Determine the (X, Y) coordinate at the center of the cell enclosing the given text.  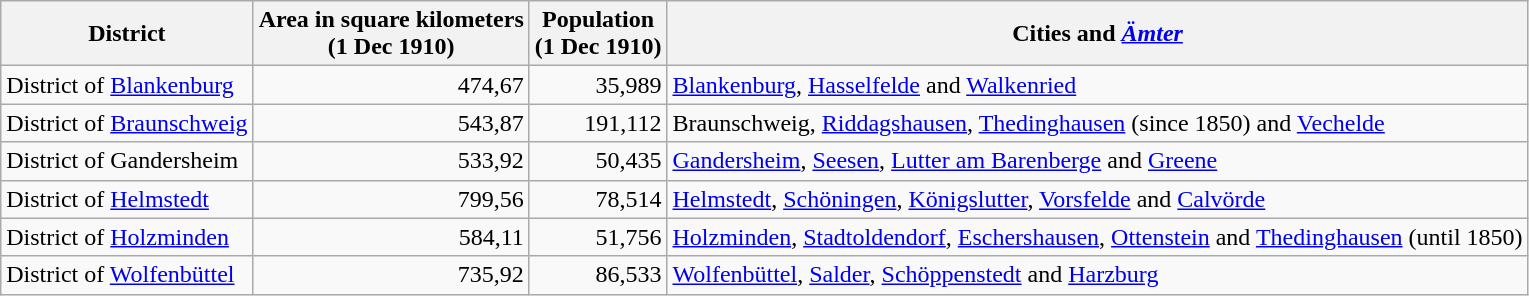
District of Gandersheim (127, 161)
Wolfenbüttel, Salder, Schöppenstedt and Harzburg (1098, 275)
Gandersheim, Seesen, Lutter am Barenberge and Greene (1098, 161)
District of Helmstedt (127, 199)
533,92 (391, 161)
86,533 (598, 275)
District of Holzminden (127, 237)
543,87 (391, 123)
Helmstedt, Schöningen, Königslutter, Vorsfelde and Calvörde (1098, 199)
Population(1 Dec 1910) (598, 34)
Braunschweig, Riddagshausen, Thedinghausen (since 1850) and Vechelde (1098, 123)
78,514 (598, 199)
District of Braunschweig (127, 123)
584,11 (391, 237)
35,989 (598, 85)
District (127, 34)
Area in square kilometers(1 Dec 1910) (391, 34)
Holzminden, Stadtoldendorf, Eschershausen, Ottenstein and Thedinghausen (until 1850) (1098, 237)
474,67 (391, 85)
District of Blankenburg (127, 85)
735,92 (391, 275)
Cities and Ämter (1098, 34)
191,112 (598, 123)
799,56 (391, 199)
Blankenburg, Hasselfelde and Walkenried (1098, 85)
50,435 (598, 161)
51,756 (598, 237)
District of Wolfenbüttel (127, 275)
